Capture the cell that displays the provided text and extract its (X, Y) central coordinate. 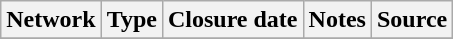
Source (412, 20)
Network (51, 20)
Closure date (232, 20)
Type (132, 20)
Notes (337, 20)
